Search for the cell housing the specified text and yield its (X, Y) center coordinate. 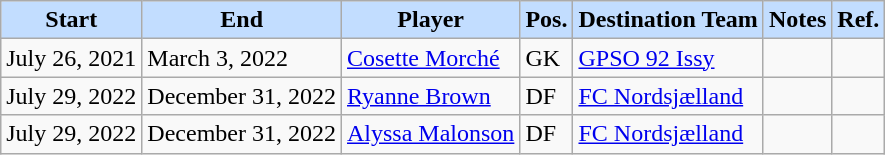
Cosette Morché (430, 58)
End (242, 20)
Ref. (858, 20)
Pos. (546, 20)
Ryanne Brown (430, 96)
Alyssa Malonson (430, 134)
GK (546, 58)
Notes (797, 20)
Destination Team (668, 20)
GPSO 92 Issy (668, 58)
July 26, 2021 (72, 58)
Start (72, 20)
March 3, 2022 (242, 58)
Player (430, 20)
